Determine the (x, y) coordinate at the center of the cell enclosing the given text.  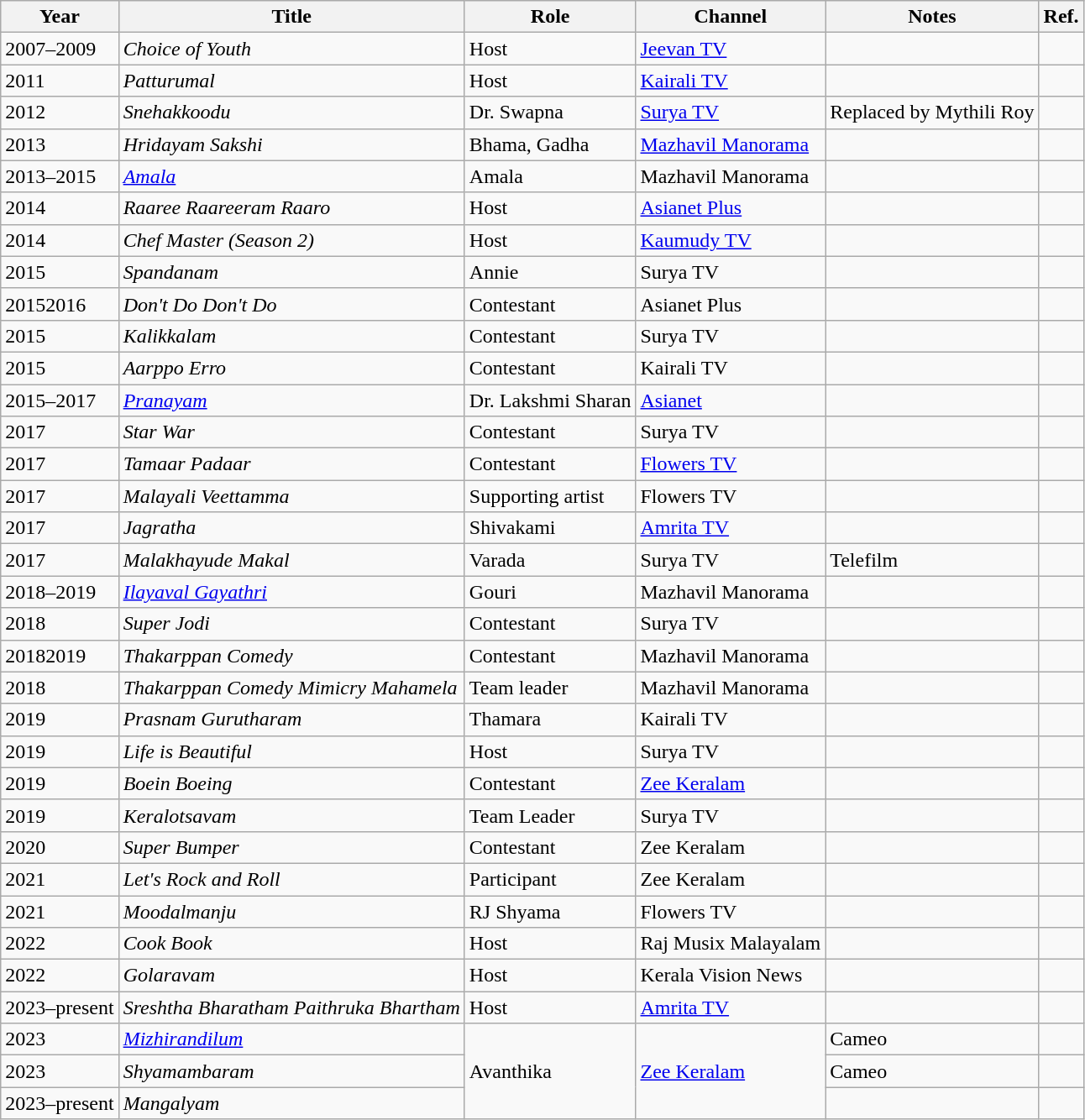
Choice of Youth (291, 49)
Replaced by Mythili Roy (932, 113)
Thakarppan Comedy (291, 656)
Kaumudy TV (731, 240)
Dr. Swapna (550, 113)
Thakarppan Comedy Mimicry Mahamela (291, 688)
Dr. Lakshmi Sharan (550, 400)
Aarppo Erro (291, 368)
Cook Book (291, 944)
Year (60, 17)
Raj Musix Malayalam (731, 944)
Kerala Vision News (731, 976)
Jeevan TV (731, 49)
2011 (60, 81)
Shivakami (550, 528)
2020 (60, 847)
Star War (291, 432)
Hridayam Sakshi (291, 144)
Asianet (731, 400)
2013 (60, 144)
Spandanam (291, 272)
Team Leader (550, 815)
Malakhayude Makal (291, 560)
Telefilm (932, 560)
Supporting artist (550, 496)
Ilayaval Gayathri (291, 592)
Keralotsavam (291, 815)
Let's Rock and Roll (291, 879)
Prasnam Gurutharam (291, 720)
Mangalyam (291, 1103)
Role (550, 17)
Super Jodi (291, 624)
Tamaar Padaar (291, 464)
Boein Boeing (291, 783)
Raaree Raareeram Raaro (291, 208)
Channel (731, 17)
20182019 (60, 656)
Team leader (550, 688)
Moodalmanju (291, 911)
Jagratha (291, 528)
Sreshtha Bharatham Paithruka Bhartham (291, 1007)
Thamara (550, 720)
2013–2015 (60, 176)
Notes (932, 17)
Life is Beautiful (291, 751)
Annie (550, 272)
Bhama, Gadha (550, 144)
Participant (550, 879)
2015–2017 (60, 400)
2018–2019 (60, 592)
RJ Shyama (550, 911)
Snehakkoodu (291, 113)
Kalikkalam (291, 336)
Don't Do Don't Do (291, 304)
Pranayam (291, 400)
2012 (60, 113)
Patturumal (291, 81)
Shyamambaram (291, 1071)
Ref. (1061, 17)
20152016 (60, 304)
Avanthika (550, 1071)
Chef Master (Season 2) (291, 240)
Golaravam (291, 976)
2007–2009 (60, 49)
Gouri (550, 592)
Mizhirandilum (291, 1039)
Varada (550, 560)
Super Bumper (291, 847)
Malayali Veettamma (291, 496)
Title (291, 17)
